Locate the cell with the specified text and output its (x, y) center coordinate. 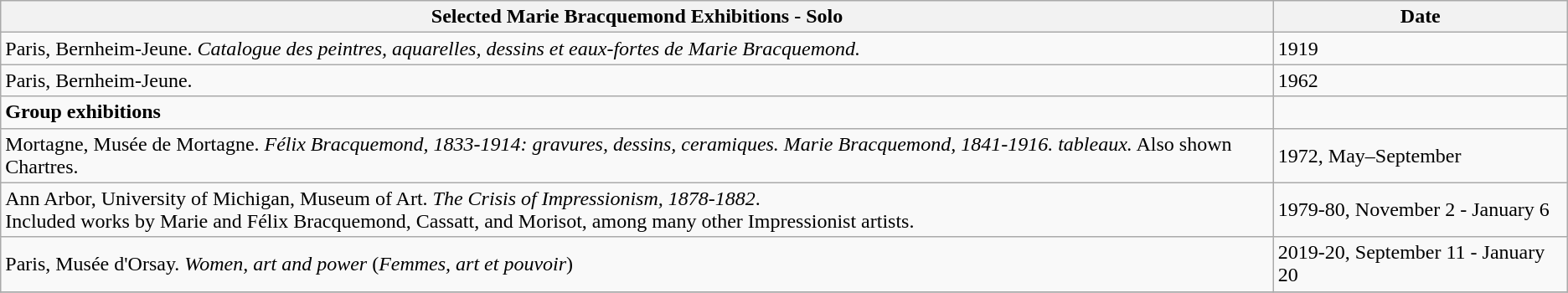
1979-80, November 2 - January 6 (1421, 209)
1962 (1421, 80)
Selected Marie Bracquemond Exhibitions - Solo (637, 17)
Paris, Musée d'Orsay. Women, art and power (Femmes, art et pouvoir) (637, 265)
2019-20, September 11 - January 20 (1421, 265)
Paris, Bernheim-Jeune. (637, 80)
1919 (1421, 49)
Paris, Bernheim-Jeune. Catalogue des peintres, aquarelles, dessins et eaux-fortes de Marie Bracquemond. (637, 49)
1972, May–September (1421, 156)
Date (1421, 17)
Group exhibitions (637, 112)
